For the text-containing cell, return its midpoint in (X, Y) coordinate format. 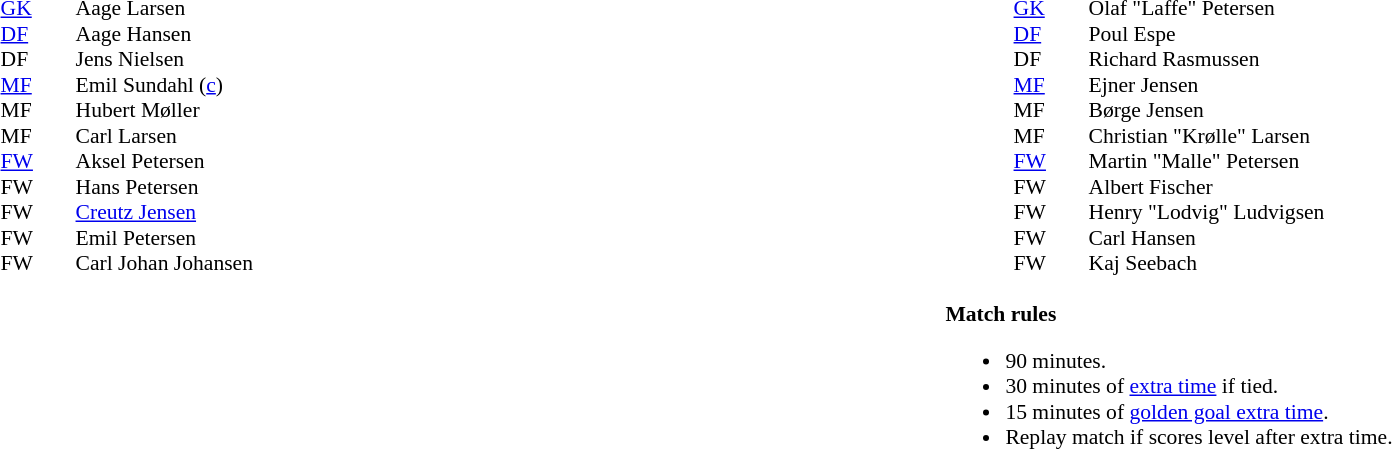
Henry "Lodvig" Ludvigsen (1207, 213)
Aage Hansen (164, 34)
Emil Sundahl (c) (164, 85)
Albert Fischer (1207, 187)
Poul Espe (1207, 34)
Emil Petersen (164, 238)
Kaj Seebach (1207, 263)
Hubert Møller (164, 111)
Richard Rasmussen (1207, 59)
Børge Jensen (1207, 111)
Aksel Petersen (164, 161)
Jens Nielsen (164, 59)
Christian "Krølle" Larsen (1207, 136)
Hans Petersen (164, 187)
Carl Larsen (164, 136)
Ejner Jensen (1207, 85)
Carl Hansen (1207, 238)
Creutz Jensen (164, 213)
Carl Johan Johansen (164, 263)
Martin "Malle" Petersen (1207, 161)
